Extract the (x, y) coordinate from the center of the cell holding the provided text.  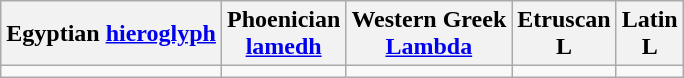
Phoenicianlamedh (283, 34)
Latin L (650, 34)
EtruscanL (564, 34)
Egyptian hieroglyph (112, 34)
Western GreekLambda (429, 34)
